Output the [X, Y] coordinate of the center of the cell containing the given text.  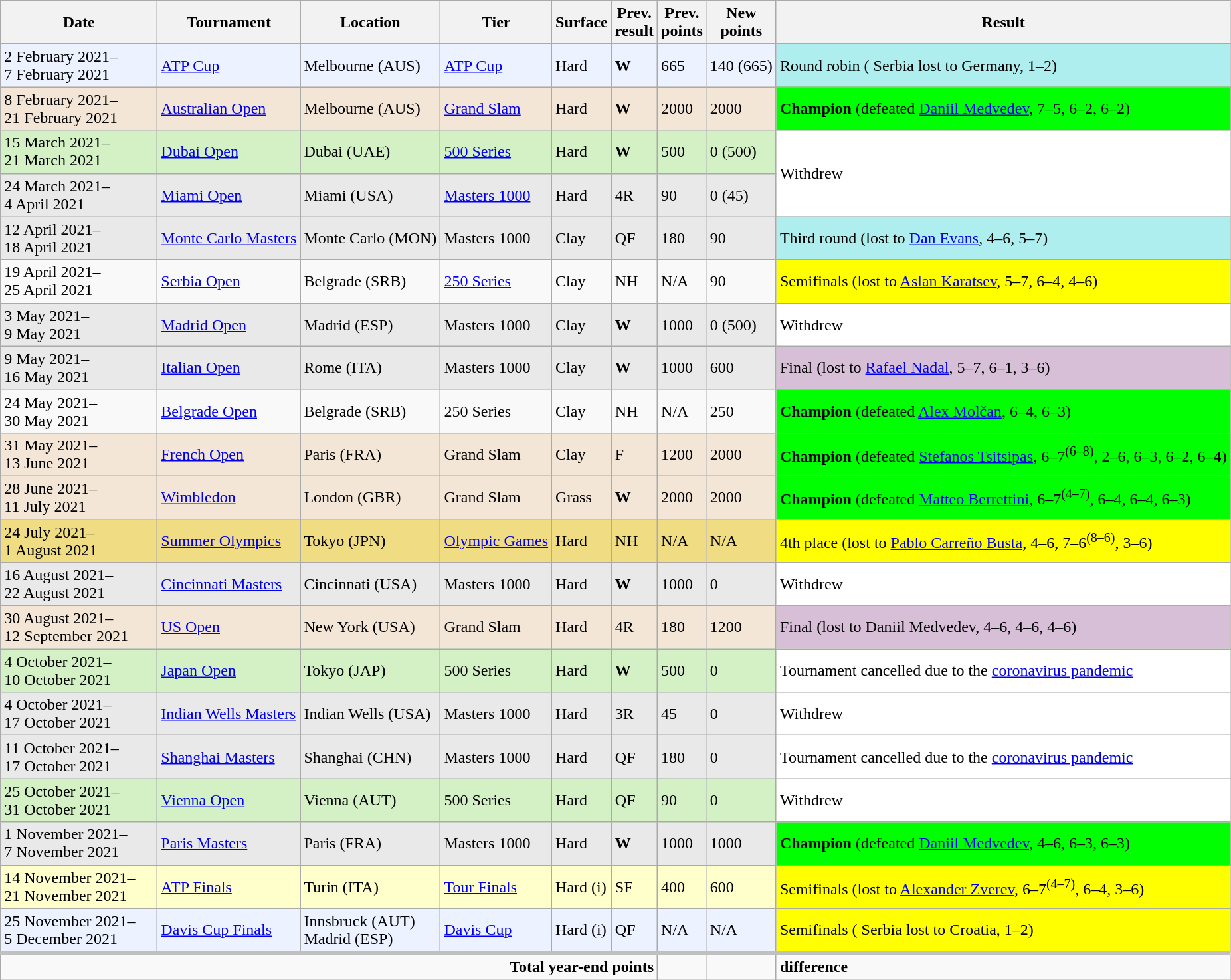
24 July 2021–1 August 2021 [79, 541]
Total year-end points [330, 966]
Cincinnati Masters [229, 585]
Paris Masters [229, 844]
250 [741, 411]
4 October 2021–17 October 2021 [79, 714]
665 [682, 65]
Dubai Open [229, 151]
Newpoints [741, 23]
Wimbledon [229, 497]
Semifinals (lost to Aslan Karatsev, 5–7, 6–4, 4–6) [1003, 282]
14 November 2021–21 November 2021 [79, 886]
Final (lost to Daniil Medvedev, 4–6, 4–6, 4–6) [1003, 627]
25 October 2021–31 October 2021 [79, 800]
4th place (lost to Pablo Carreño Busta, 4–6, 7–6(8–6), 3–6) [1003, 541]
Tier [496, 23]
3 May 2021–9 May 2021 [79, 324]
US Open [229, 627]
Champion (defeated Daniil Medvedev, 4–6, 6–3, 6–3) [1003, 844]
Surface [582, 23]
Miami Open [229, 195]
3R [634, 714]
Date [79, 23]
2 February 2021–7 February 2021 [79, 65]
30 August 2021–12 September 2021 [79, 627]
Madrid (ESP) [371, 324]
9 May 2021–16 May 2021 [79, 368]
Summer Olympics [229, 541]
45 [682, 714]
Rome (ITA) [371, 368]
Tokyo (JAP) [371, 671]
Belgrade Open [229, 411]
8 February 2021–21 February 2021 [79, 109]
Serbia Open [229, 282]
Davis Cup Finals [229, 930]
0 (45) [741, 195]
25 November 2021–5 December 2021 [79, 930]
28 June 2021–11 July 2021 [79, 497]
Monte Carlo Masters [229, 238]
4 October 2021–10 October 2021 [79, 671]
Japan Open [229, 671]
SF [634, 886]
difference [1003, 966]
Final (lost to Rafael Nadal, 5–7, 6–1, 3–6) [1003, 368]
Tour Finals [496, 886]
Shanghai (CHN) [371, 757]
Indian Wells (USA) [371, 714]
Result [1003, 23]
24 March 2021–4 April 2021 [79, 195]
French Open [229, 454]
Australian Open [229, 109]
Turin (ITA) [371, 886]
Olympic Games [496, 541]
New York (USA) [371, 627]
Vienna (AUT) [371, 800]
16 August 2021–22 August 2021 [79, 585]
Semifinals (lost to Alexander Zverev, 6–7(4–7), 6–4, 3–6) [1003, 886]
Vienna Open [229, 800]
Madrid Open [229, 324]
Champion (defeated Daniil Medvedev, 7–5, 6–2, 6–2) [1003, 109]
Innsbruck (AUT)Madrid (ESP) [371, 930]
Italian Open [229, 368]
19 April 2021–25 April 2021 [79, 282]
31 May 2021–13 June 2021 [79, 454]
15 March 2021–21 March 2021 [79, 151]
24 May 2021–30 May 2021 [79, 411]
Dubai (UAE) [371, 151]
Tokyo (JPN) [371, 541]
Champion (defeated Alex Molčan, 6–4, 6–3) [1003, 411]
Third round (lost to Dan Evans, 4–6, 5–7) [1003, 238]
Prev.result [634, 23]
London (GBR) [371, 497]
1 November 2021–7 November 2021 [79, 844]
400 [682, 886]
Round robin ( Serbia lost to Germany, 1–2) [1003, 65]
Shanghai Masters [229, 757]
F [634, 454]
Monte Carlo (MON) [371, 238]
Indian Wells Masters [229, 714]
Grass [582, 497]
ATP Finals [229, 886]
Tournament [229, 23]
Miami (USA) [371, 195]
Davis Cup [496, 930]
11 October 2021–17 October 2021 [79, 757]
140 (665) [741, 65]
Prev.points [682, 23]
Cincinnati (USA) [371, 585]
Location [371, 23]
Semifinals ( Serbia lost to Croatia, 1–2) [1003, 930]
12 April 2021–18 April 2021 [79, 238]
Champion (defeated Matteo Berrettini, 6–7(4–7), 6–4, 6–4, 6–3) [1003, 497]
Champion (defeated Stefanos Tsitsipas, 6–7(6–8), 2–6, 6–3, 6–2, 6–4) [1003, 454]
